From the cell containing the given text, extract its center point as [X, Y] coordinate. 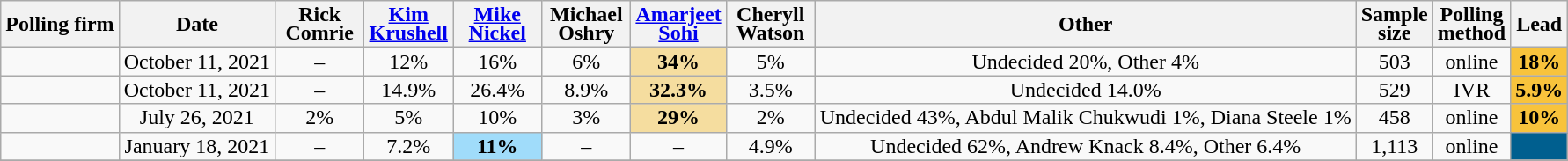
11% [498, 146]
5.9% [1540, 90]
18% [1540, 62]
Undecided 43%, Abdul Malik Chukwudi 1%, Diana Steele 1% [1086, 118]
Other [1086, 25]
4.9% [771, 146]
Polling firm [60, 25]
IVR [1471, 90]
KimKrushell [408, 25]
26.4% [498, 90]
12% [408, 62]
Date [197, 25]
503 [1394, 62]
16% [498, 62]
7.2% [408, 146]
6% [586, 62]
3.5% [771, 90]
529 [1394, 90]
MikeNickel [498, 25]
8.9% [586, 90]
Pollingmethod [1471, 25]
3% [586, 118]
1,113 [1394, 146]
AmarjeetSohi [678, 25]
Undecided 20%, Other 4% [1086, 62]
Samplesize [1394, 25]
34% [678, 62]
Lead [1540, 25]
MichaelOshry [586, 25]
14.9% [408, 90]
Undecided 14.0% [1086, 90]
July 26, 2021 [197, 118]
RickComrie [320, 25]
January 18, 2021 [197, 146]
CheryllWatson [771, 25]
458 [1394, 118]
32.3% [678, 90]
Undecided 62%, Andrew Knack 8.4%, Other 6.4% [1086, 146]
29% [678, 118]
